Find where the given text appears and provide that cell's center as (x, y) coordinate. 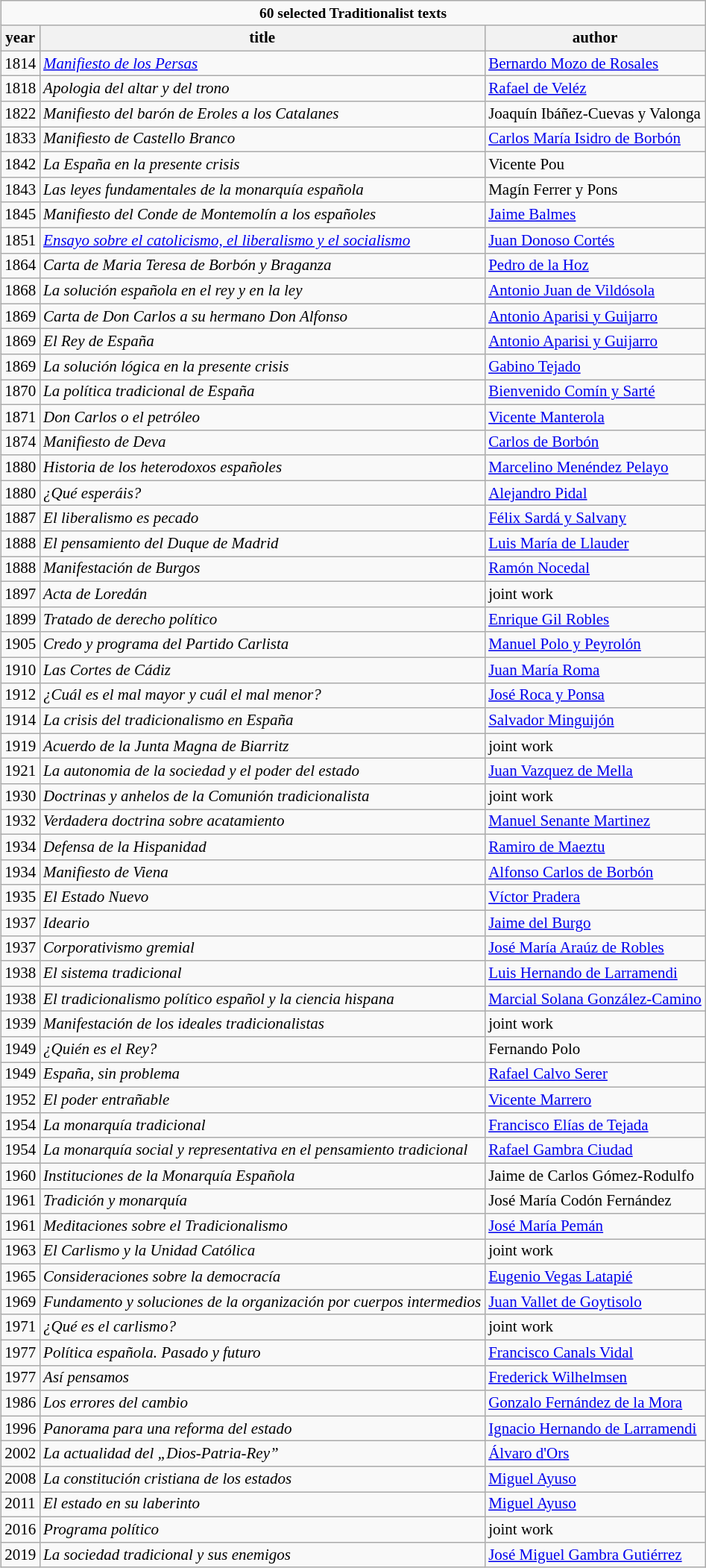
José Roca y Ponsa (595, 695)
1912 (20, 695)
1969 (20, 1302)
Víctor Pradera (595, 897)
1965 (20, 1277)
Ideario (262, 923)
Panorama para una reforma del estado (262, 1429)
Política española. Pasado y futuro (262, 1352)
Marcelino Menéndez Pelayo (595, 468)
Juan Vallet de Goytisolo (595, 1302)
Tratado de derecho político (262, 620)
1986 (20, 1403)
El Carlismo y la Unidad Católica (262, 1252)
1874 (20, 442)
Bernardo Mozo de Rosales (595, 63)
Alfonso Carlos de Borbón (595, 872)
Credo y programa del Partido Carlista (262, 645)
1870 (20, 392)
2016 (20, 1530)
1932 (20, 822)
1930 (20, 797)
Las leyes fundamentales de la monarquía española (262, 189)
Jaime de Carlos Gómez-Rodulfo (595, 1176)
Francisco Canals Vidal (595, 1352)
La monarquía tradicional (262, 1125)
El sistema tradicional (262, 973)
1887 (20, 518)
Magín Ferrer y Pons (595, 189)
Las Cortes de Cádiz (262, 670)
Historia de los heterodoxos españoles (262, 468)
Manuel Polo y Peyrolón (595, 645)
2008 (20, 1479)
José Miguel Gambra Gutiérrez (595, 1555)
José María Codón Fernández (595, 1201)
El estado en su laberinto (262, 1505)
1996 (20, 1429)
Ramón Nocedal (595, 569)
1939 (20, 1024)
La solución española en el rey y en la ley (262, 291)
Manifiesto de Castello Branco (262, 139)
Manifiesto de los Persas (262, 63)
El Estado Nuevo (262, 897)
Rafael de Veléz (595, 89)
Juan María Roma (595, 670)
La crisis del tradicionalismo en España (262, 721)
1864 (20, 266)
year (20, 38)
1871 (20, 417)
Luis Hernando de Larramendi (595, 973)
Juan Vazquez de Mella (595, 771)
La constitución cristiana de los estados (262, 1479)
1843 (20, 189)
1963 (20, 1252)
Manuel Senante Martinez (595, 822)
Manifestación de los ideales tradicionalistas (262, 1024)
Ensayo sobre el catolicismo, el liberalismo y el socialismo (262, 240)
La política tradicional de España (262, 392)
Ignacio Hernando de Larramendi (595, 1429)
2019 (20, 1555)
La sociedad tradicional y sus enemigos (262, 1555)
Gabino Tejado (595, 367)
2011 (20, 1505)
Los errores del cambio (262, 1403)
El pensamiento del Duque de Madrid (262, 544)
¿Quién es el Rey? (262, 1050)
1919 (20, 746)
Eugenio Vegas Latapié (595, 1277)
Don Carlos o el petróleo (262, 417)
Vicente Marrero (595, 1100)
Carlos María Isidro de Borbón (595, 139)
Manifestación de Burgos (262, 569)
Joaquín Ibáñez-Cuevas y Valonga (595, 114)
60 selected Traditionalist texts (353, 13)
author (595, 38)
Apologia del altar y del trono (262, 89)
Corporativismo gremial (262, 948)
Luis María de Llauder (595, 544)
Programa político (262, 1530)
Fundamento y soluciones de la organización por cuerpos intermedios (262, 1302)
Verdadera doctrina sobre acatamiento (262, 822)
Tradición y monarquía (262, 1201)
¿Qué esperáis? (262, 493)
Así pensamos (262, 1378)
Consideraciones sobre la democracía (262, 1277)
Rafael Gambra Ciudad (595, 1150)
Frederick Wilhelmsen (595, 1378)
1842 (20, 164)
1822 (20, 114)
Enrique Gil Robles (595, 620)
Juan Donoso Cortés (595, 240)
1845 (20, 215)
El tradicionalismo político español y la ciencia hispana (262, 999)
1921 (20, 771)
1935 (20, 897)
Gonzalo Fernández de la Mora (595, 1403)
1833 (20, 139)
Marcial Solana González-Camino (595, 999)
1899 (20, 620)
Salvador Minguijón (595, 721)
España, sin problema (262, 1075)
Manifiesto del barón de Eroles a los Catalanes (262, 114)
1952 (20, 1100)
Instituciones de la Monarquía Española (262, 1176)
1960 (20, 1176)
Carta de Maria Teresa de Borbón y Braganza (262, 266)
Francisco Elías de Tejada (595, 1125)
2002 (20, 1454)
Acta de Loredán (262, 595)
1897 (20, 595)
1851 (20, 240)
¿Cuál es el mal mayor y cuál el mal menor? (262, 695)
El liberalismo es pecado (262, 518)
Félix Sardá y Salvany (595, 518)
Manifiesto de Deva (262, 442)
Manifiesto del Conde de Montemolín a los españoles (262, 215)
1914 (20, 721)
Manifiesto de Viena (262, 872)
Jaime del Burgo (595, 923)
1905 (20, 645)
Antonio Juan de Vildósola (595, 291)
Carta de Don Carlos a su hermano Don Alfonso (262, 316)
Vicente Manterola (595, 417)
1971 (20, 1327)
El Rey de España (262, 342)
La autonomia de la sociedad y el poder del estado (262, 771)
1910 (20, 670)
El poder entrañable (262, 1100)
José María Araúz de Robles (595, 948)
Meditaciones sobre el Tradicionalismo (262, 1226)
1814 (20, 63)
Vicente Pou (595, 164)
Bienvenido Comín y Sarté (595, 392)
La solución lógica en la presente crisis (262, 367)
La España en la presente crisis (262, 164)
1818 (20, 89)
Fernando Polo (595, 1050)
Doctrinas y anhelos de la Comunión tradicionalista (262, 797)
Alejandro Pidal (595, 493)
1868 (20, 291)
Carlos de Borbón (595, 442)
Jaime Balmes (595, 215)
La actualidad del „Dios-Patria-Rey” (262, 1454)
Álvaro d'Ors (595, 1454)
José María Pemán (595, 1226)
La monarquía social y representativa en el pensamiento tradicional (262, 1150)
Defensa de la Hispanidad (262, 847)
Pedro de la Hoz (595, 266)
title (262, 38)
Rafael Calvo Serer (595, 1075)
¿Qué es el carlismo? (262, 1327)
Acuerdo de la Junta Magna de Biarritz (262, 746)
Ramiro de Maeztu (595, 847)
